Determine the (X, Y) coordinate at the center of the cell enclosing the given text.  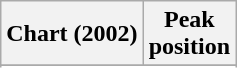
Chart (2002) (72, 34)
Peakposition (189, 34)
